Capture the cell that displays the provided text and extract its [x, y] central coordinate. 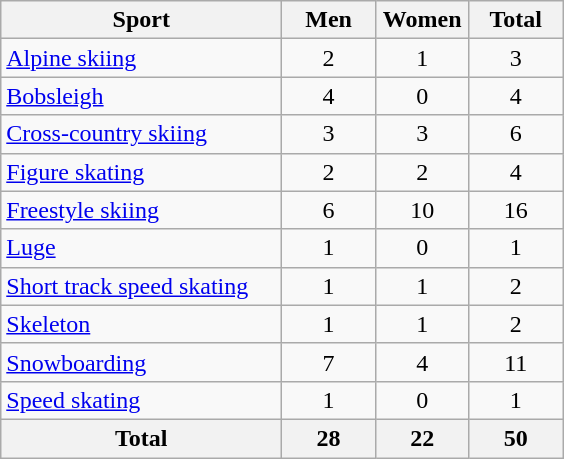
10 [422, 210]
11 [516, 362]
Luge [142, 248]
Women [422, 20]
Skeleton [142, 324]
50 [516, 438]
Figure skating [142, 172]
Alpine skiing [142, 58]
22 [422, 438]
28 [329, 438]
Speed skating [142, 400]
16 [516, 210]
Freestyle skiing [142, 210]
Sport [142, 20]
Short track speed skating [142, 286]
Snowboarding [142, 362]
Men [329, 20]
Bobsleigh [142, 96]
7 [329, 362]
Cross-country skiing [142, 134]
